Capture the cell that displays the provided text and extract its (X, Y) central coordinate. 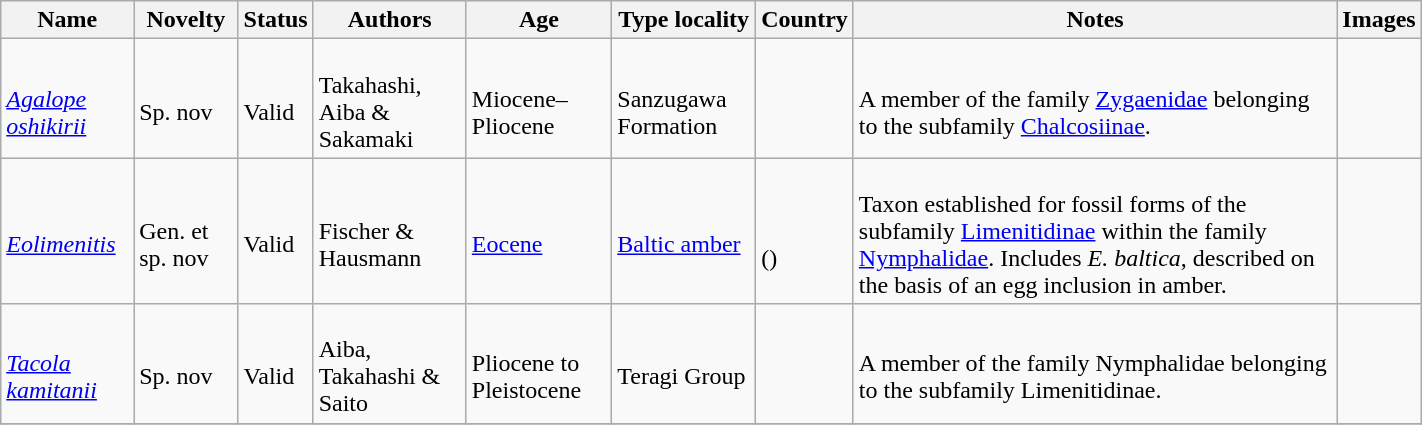
Eolimenitis (68, 231)
Country (805, 20)
Eocene (538, 231)
Sanzugawa Formation (684, 98)
Age (538, 20)
Status (276, 20)
Miocene–Pliocene (538, 98)
Name (68, 20)
Fischer & Hausmann (390, 231)
Type locality (684, 20)
Pliocene to Pleistocene (538, 364)
A member of the family Nymphalidae belonging to the subfamily Limenitidinae. (1094, 364)
Tacola kamitanii (68, 364)
Baltic amber (684, 231)
Authors (390, 20)
Gen. et sp. nov (186, 231)
Novelty (186, 20)
Takahashi, Aiba & Sakamaki (390, 98)
Agalope oshikirii (68, 98)
Aiba, Takahashi & Saito (390, 364)
Teragi Group (684, 364)
Images (1379, 20)
() (805, 231)
A member of the family Zygaenidae belonging to the subfamily Chalcosiinae. (1094, 98)
Notes (1094, 20)
